Locate the cell with the specified text and output its (x, y) center coordinate. 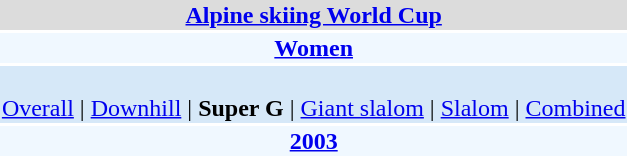
2003 (314, 141)
Alpine skiing World Cup (314, 15)
Women (314, 48)
Overall | Downhill | Super G | Giant slalom | Slalom | Combined (314, 94)
